Scan for the cell matching the given text and deliver its [x, y] coordinate at center. 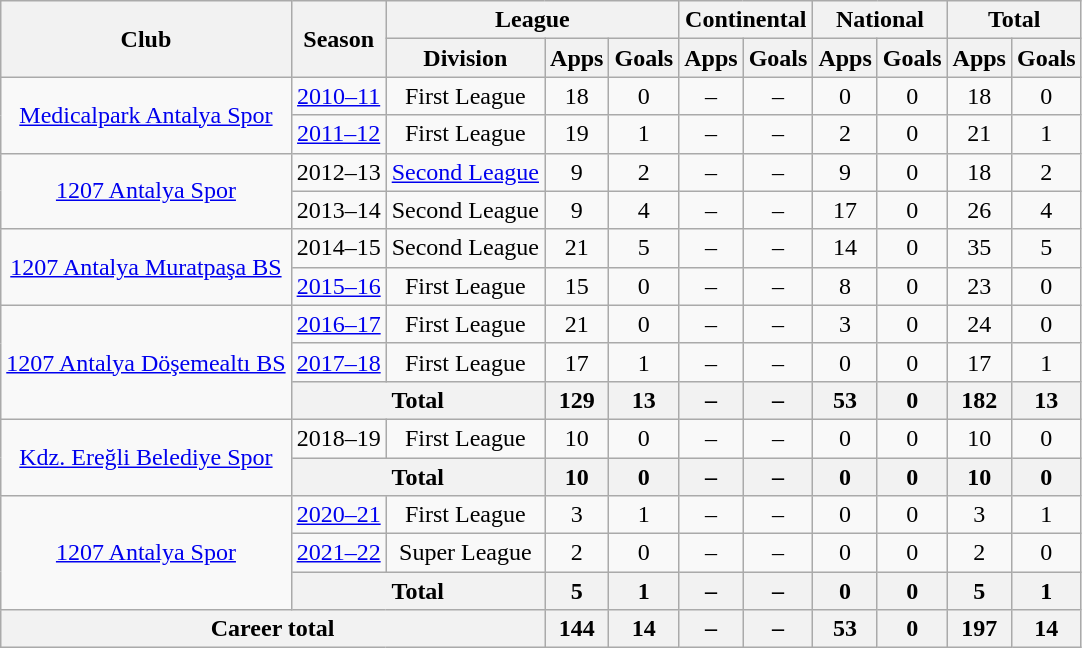
182 [979, 400]
2018–19 [338, 438]
197 [979, 629]
19 [577, 134]
2012–13 [338, 172]
Medicalpark Antalya Spor [146, 115]
2013–14 [338, 210]
Club [146, 39]
144 [577, 629]
8 [845, 286]
National [880, 20]
23 [979, 286]
35 [979, 248]
15 [577, 286]
2017–18 [338, 362]
2011–12 [338, 134]
Season [338, 39]
Continental [746, 20]
Career total [273, 629]
Super League [465, 553]
2010–11 [338, 96]
2016–17 [338, 324]
1207 Antalya Döşemealtı BS [146, 362]
24 [979, 324]
2020–21 [338, 515]
2021–22 [338, 553]
1207 Antalya Muratpaşa BS [146, 267]
Kdz. Ereğli Belediye Spor [146, 457]
129 [577, 400]
Division [465, 58]
League [532, 20]
2015–16 [338, 286]
2014–15 [338, 248]
26 [979, 210]
